Return the [x, y] coordinate for the center point of the cell that contains the specified text.  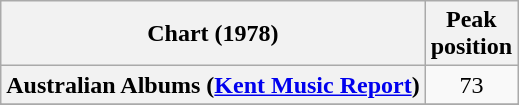
73 [471, 85]
Chart (1978) [213, 34]
Peakposition [471, 34]
Australian Albums (Kent Music Report) [213, 85]
